Search for the cell housing the specified text and yield its (x, y) center coordinate. 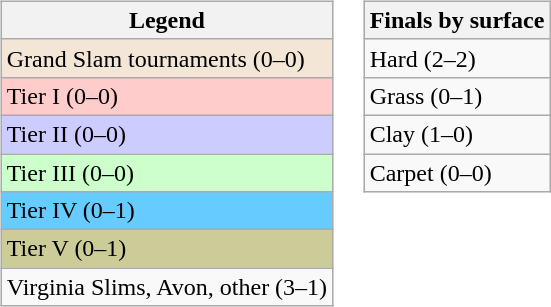
Grass (0–1) (457, 96)
Tier I (0–0) (166, 96)
Virginia Slims, Avon, other (3–1) (166, 287)
Carpet (0–0) (457, 173)
Tier II (0–0) (166, 134)
Tier III (0–0) (166, 173)
Tier V (0–1) (166, 249)
Finals by surface (457, 20)
Legend (166, 20)
Grand Slam tournaments (0–0) (166, 58)
Clay (1–0) (457, 134)
Tier IV (0–1) (166, 211)
Hard (2–2) (457, 58)
